Detect which cell encompasses the target text, then output its (x, y) center coordinate. 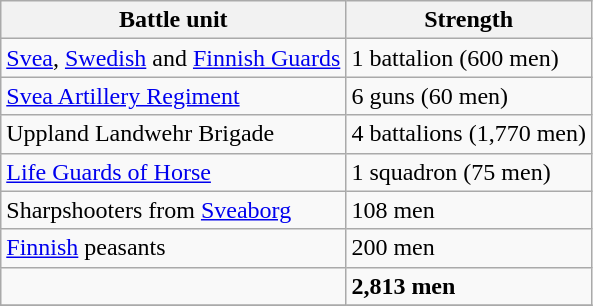
2,813 men (469, 286)
6 guns (60 men) (469, 96)
Finnish peasants (174, 248)
Battle unit (174, 20)
108 men (469, 210)
Uppland Landwehr Brigade (174, 134)
1 squadron (75 men) (469, 172)
Sharpshooters from Sveaborg (174, 210)
200 men (469, 248)
Svea Artillery Regiment (174, 96)
Strength (469, 20)
Life Guards of Horse (174, 172)
1 battalion (600 men) (469, 58)
Svea, Swedish and Finnish Guards (174, 58)
4 battalions (1,770 men) (469, 134)
